Extract the [x, y] coordinate from the center of the cell holding the provided text.  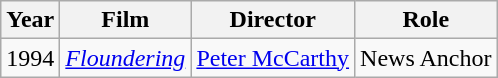
Role [426, 20]
Peter McCarthy [273, 58]
1994 [30, 58]
News Anchor [426, 58]
Year [30, 20]
Director [273, 20]
Film [126, 20]
Floundering [126, 58]
